For the text-containing cell, return its midpoint in [x, y] coordinate format. 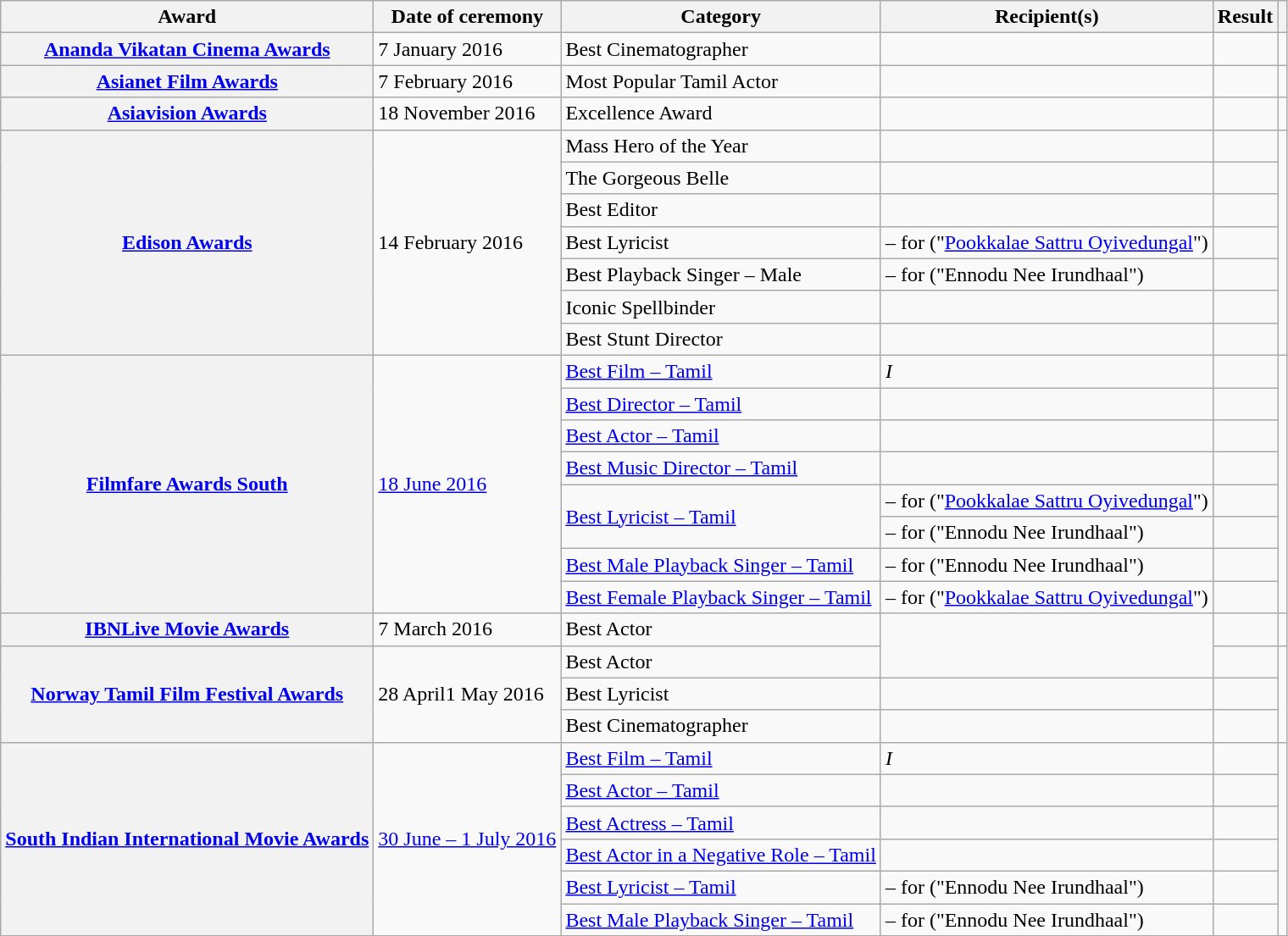
Most Popular Tamil Actor [721, 81]
Best Editor [721, 210]
18 June 2016 [468, 484]
Iconic Spellbinder [721, 307]
Excellence Award [721, 114]
14 February 2016 [468, 242]
Mass Hero of the Year [721, 146]
Asiavision Awards [187, 114]
Best Director – Tamil [721, 404]
IBNLive Movie Awards [187, 629]
South Indian International Movie Awards [187, 839]
Recipient(s) [1046, 17]
28 April1 May 2016 [468, 694]
Asianet Film Awards [187, 81]
Category [721, 17]
Filmfare Awards South [187, 484]
The Gorgeous Belle [721, 178]
30 June – 1 July 2016 [468, 839]
7 February 2016 [468, 81]
Best Stunt Director [721, 339]
Best Music Director – Tamil [721, 468]
Date of ceremony [468, 17]
Best Actor in a Negative Role – Tamil [721, 855]
Best Playback Singer – Male [721, 274]
Best Actress – Tamil [721, 822]
Result [1245, 17]
7 January 2016 [468, 49]
Edison Awards [187, 242]
18 November 2016 [468, 114]
Award [187, 17]
7 March 2016 [468, 629]
Norway Tamil Film Festival Awards [187, 694]
Best Female Playback Singer – Tamil [721, 597]
Ananda Vikatan Cinema Awards [187, 49]
